Locate the cell with the specified text and output its (X, Y) center coordinate. 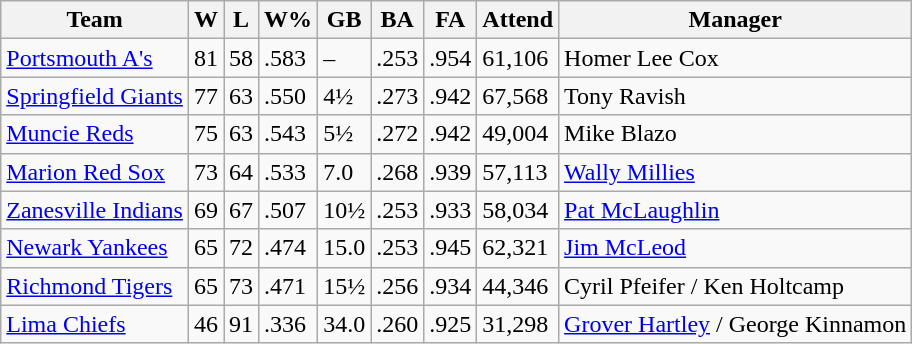
46 (206, 324)
W% (288, 20)
58,034 (518, 210)
49,004 (518, 134)
.256 (398, 286)
Newark Yankees (95, 248)
GB (344, 20)
Zanesville Indians (95, 210)
75 (206, 134)
4½ (344, 96)
.268 (398, 172)
.533 (288, 172)
67 (242, 210)
64 (242, 172)
15½ (344, 286)
10½ (344, 210)
Marion Red Sox (95, 172)
W (206, 20)
Mike Blazo (736, 134)
34.0 (344, 324)
.474 (288, 248)
Jim McLeod (736, 248)
.933 (450, 210)
Team (95, 20)
Attend (518, 20)
.273 (398, 96)
67,568 (518, 96)
Springfield Giants (95, 96)
44,346 (518, 286)
Richmond Tigers (95, 286)
Muncie Reds (95, 134)
57,113 (518, 172)
31,298 (518, 324)
FA (450, 20)
L (242, 20)
69 (206, 210)
.260 (398, 324)
81 (206, 58)
62,321 (518, 248)
91 (242, 324)
7.0 (344, 172)
.272 (398, 134)
Homer Lee Cox (736, 58)
77 (206, 96)
.934 (450, 286)
.507 (288, 210)
Pat McLaughlin (736, 210)
5½ (344, 134)
15.0 (344, 248)
Lima Chiefs (95, 324)
.939 (450, 172)
58 (242, 58)
.543 (288, 134)
Tony Ravish (736, 96)
Manager (736, 20)
Portsmouth A's (95, 58)
.945 (450, 248)
Grover Hartley / George Kinnamon (736, 324)
Wally Millies (736, 172)
.471 (288, 286)
.336 (288, 324)
.925 (450, 324)
72 (242, 248)
Cyril Pfeifer / Ken Holtcamp (736, 286)
61,106 (518, 58)
.954 (450, 58)
.550 (288, 96)
– (344, 58)
.583 (288, 58)
BA (398, 20)
